Provide the (x, y) coordinate of the cell's center where the given text is located.  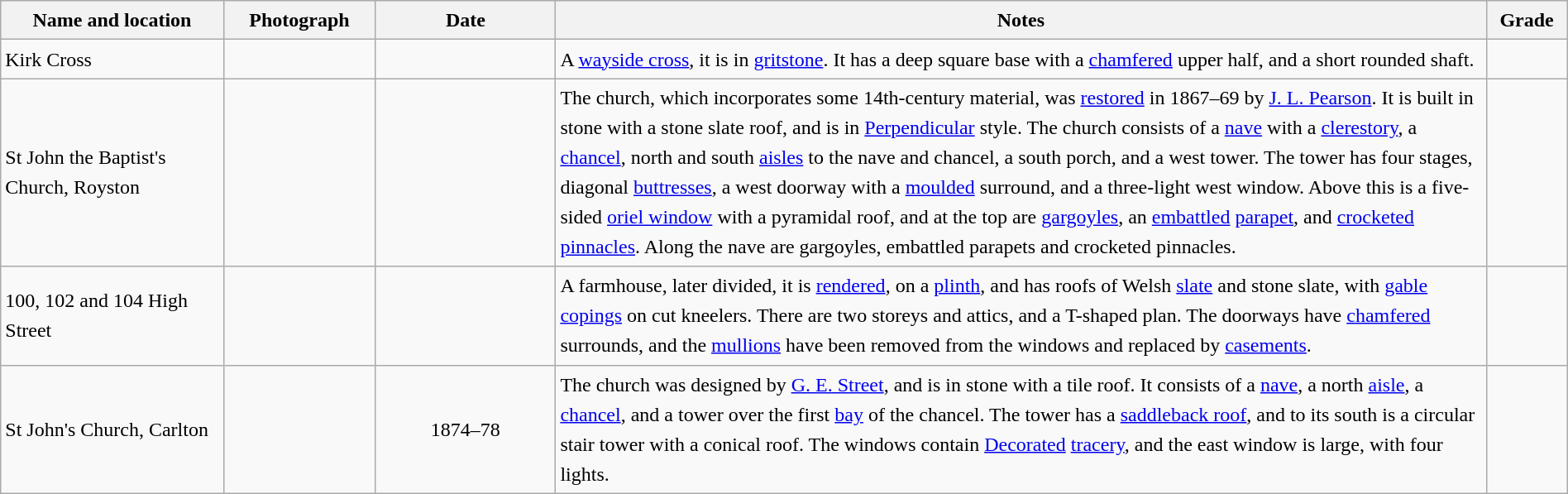
100, 102 and 104 High Street (112, 316)
Name and location (112, 20)
Kirk Cross (112, 60)
St John's Church, Carlton (112, 429)
A wayside cross, it is in gritstone. It has a deep square base with a chamfered upper half, and a short rounded shaft. (1021, 60)
St John the Baptist's Church, Royston (112, 172)
Photograph (299, 20)
Grade (1527, 20)
Date (466, 20)
Notes (1021, 20)
1874–78 (466, 429)
